For the text-containing cell, return its midpoint in (x, y) coordinate format. 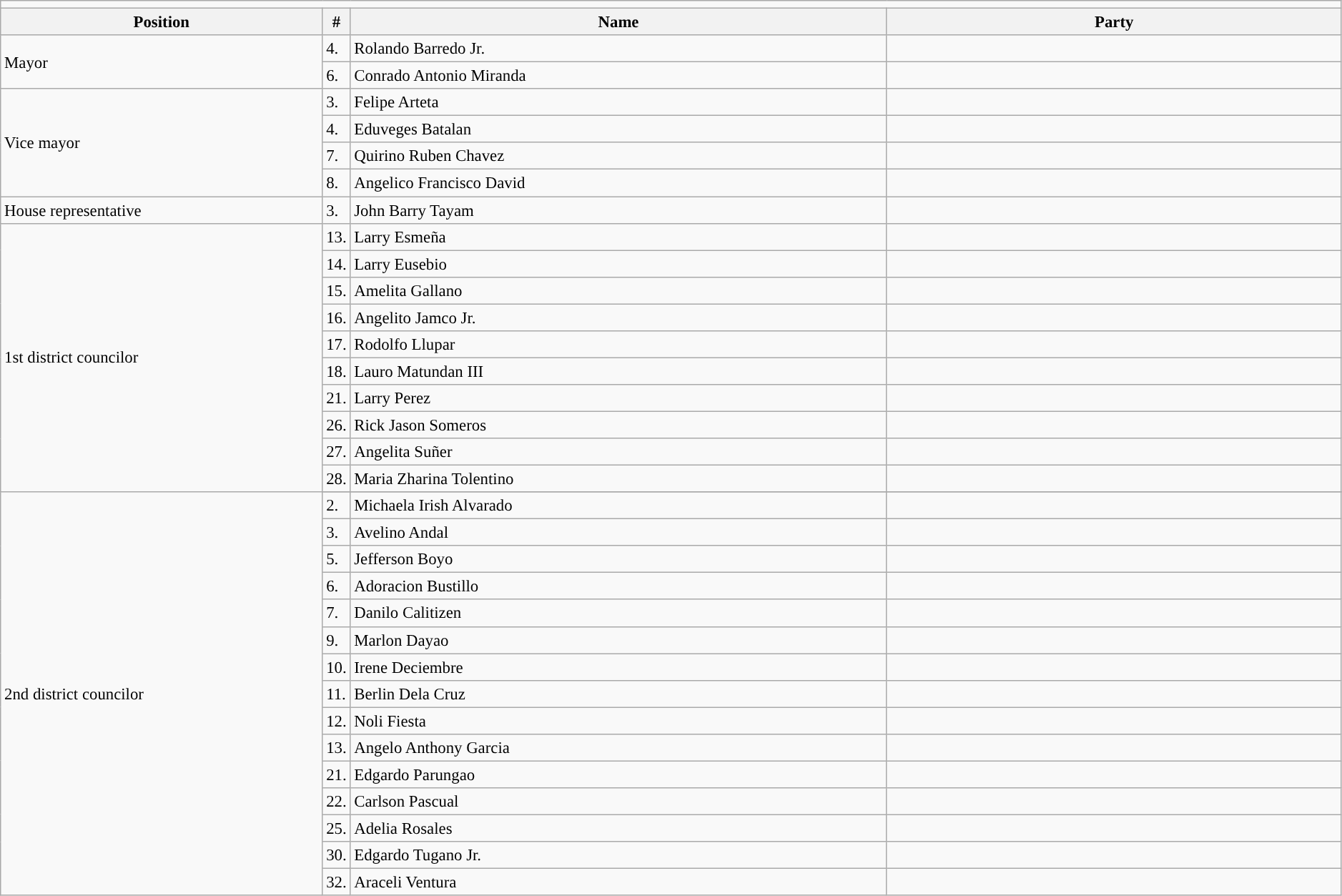
Larry Esmeña (618, 237)
Irene Deciembre (618, 667)
Danilo Calitizen (618, 614)
Avelino Andal (618, 533)
Berlin Dela Cruz (618, 694)
22. (336, 802)
Quirino Ruben Chavez (618, 157)
15. (336, 290)
Marlon Dayao (618, 640)
9. (336, 640)
Mayor (162, 61)
28. (336, 479)
Edgardo Parungao (618, 774)
25. (336, 828)
Angelita Suñer (618, 452)
26. (336, 425)
John Barry Tayam (618, 210)
Maria Zharina Tolentino (618, 479)
Angelito Jamco Jr. (618, 317)
17. (336, 345)
2nd district councilor (162, 694)
Noli Fiesta (618, 721)
House representative (162, 210)
Rick Jason Someros (618, 425)
Lauro Matundan III (618, 371)
Name (618, 22)
Carlson Pascual (618, 802)
27. (336, 452)
16. (336, 317)
Edgardo Tugano Jr. (618, 855)
8. (336, 183)
Angelico Francisco David (618, 183)
32. (336, 882)
Araceli Ventura (618, 882)
Amelita Gallano (618, 290)
Angelo Anthony Garcia (618, 748)
Conrado Antonio Miranda (618, 76)
Larry Perez (618, 398)
# (336, 22)
1st district councilor (162, 358)
2. (336, 506)
Adelia Rosales (618, 828)
11. (336, 694)
14. (336, 264)
12. (336, 721)
Rolando Barredo Jr. (618, 49)
Rodolfo Llupar (618, 345)
10. (336, 667)
30. (336, 855)
Felipe Arteta (618, 102)
Vice mayor (162, 142)
18. (336, 371)
Position (162, 22)
Larry Eusebio (618, 264)
Jefferson Boyo (618, 559)
5. (336, 559)
Adoracion Bustillo (618, 586)
Party (1114, 22)
Eduveges Batalan (618, 129)
Michaela Irish Alvarado (618, 506)
